Detect which cell encompasses the target text, then output its (X, Y) center coordinate. 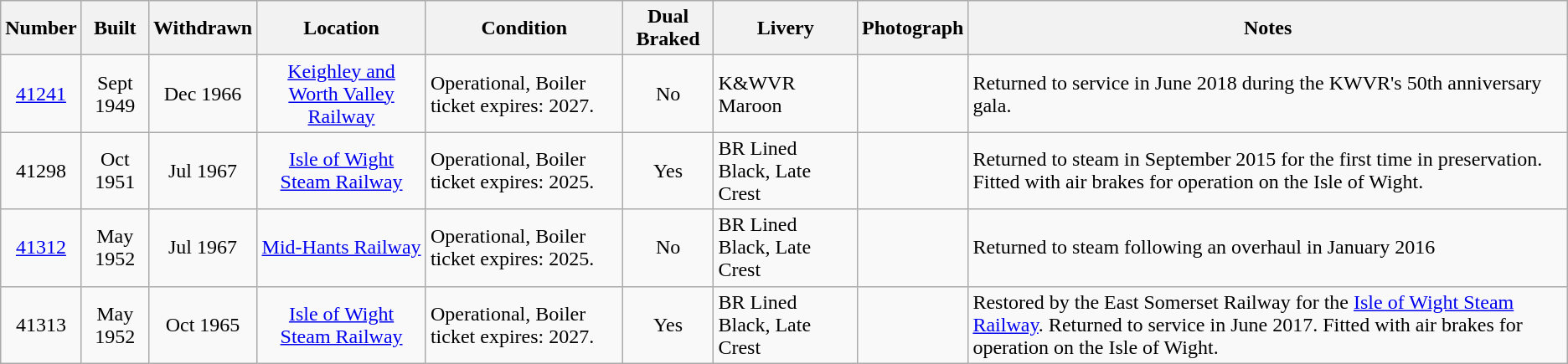
Condition (524, 28)
Oct 1965 (203, 325)
Keighley and Worth Valley Railway (342, 94)
Dec 1966 (203, 94)
Returned to steam in September 2015 for the first time in preservation. Fitted with air brakes for operation on the Isle of Wight. (1268, 171)
Returned to steam following an overhaul in January 2016 (1268, 248)
Built (115, 28)
Dual Braked (668, 28)
41312 (41, 248)
Oct 1951 (115, 171)
Mid-Hants Railway (342, 248)
K&WVR Maroon (786, 94)
Withdrawn (203, 28)
41241 (41, 94)
Number (41, 28)
Photograph (912, 28)
41313 (41, 325)
Livery (786, 28)
Location (342, 28)
Returned to service in June 2018 during the KWVR's 50th anniversary gala. (1268, 94)
Notes (1268, 28)
41298 (41, 171)
Sept 1949 (115, 94)
